Provide the [x, y] coordinate of the cell's center where the given text is located.  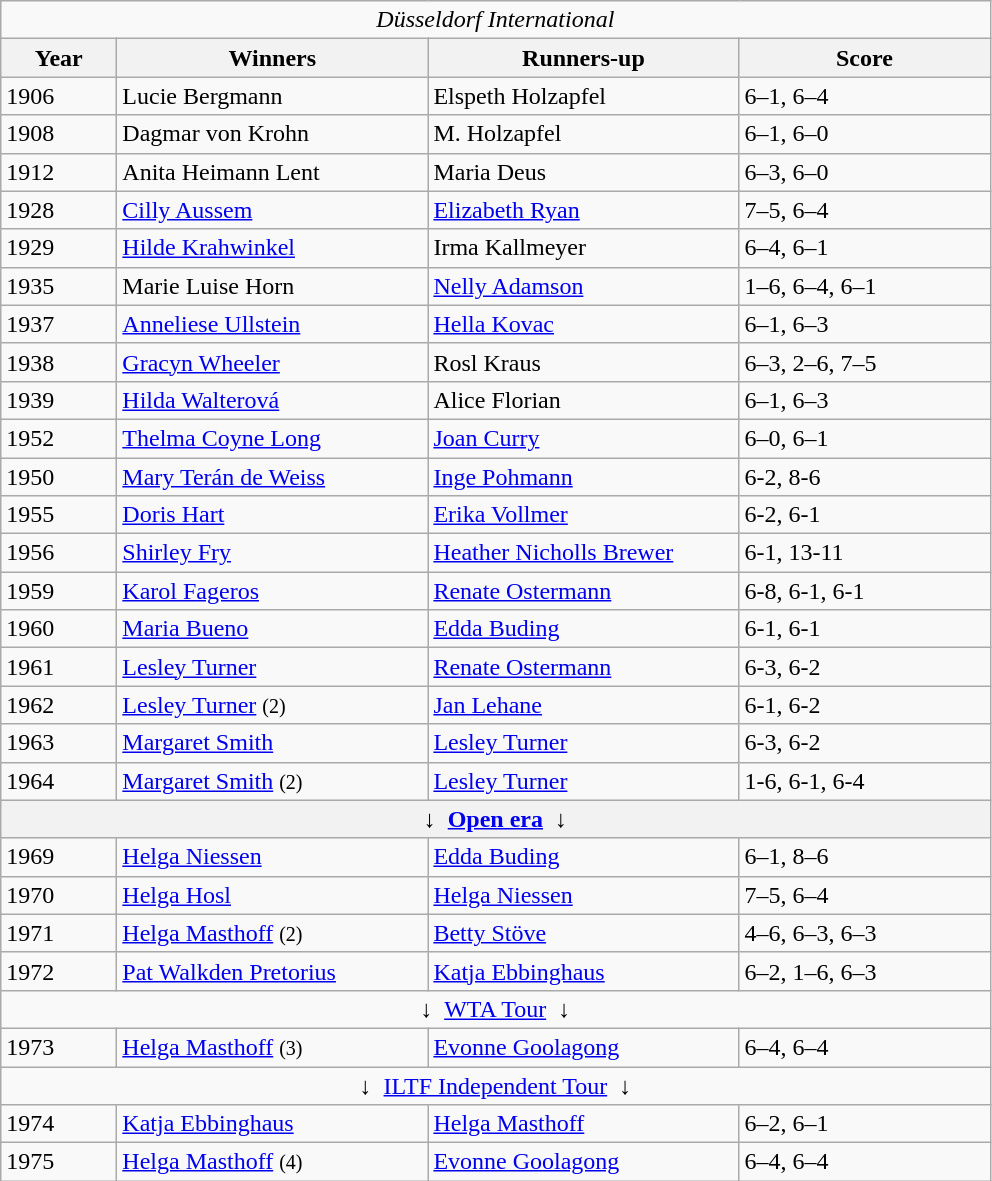
1969 [59, 857]
Winners [272, 58]
Doris Hart [272, 515]
↓ ILTF Independent Tour ↓ [496, 1085]
Hilda Walterová [272, 400]
1956 [59, 553]
Margaret Smith (2) [272, 781]
Betty Stöve [584, 933]
1971 [59, 933]
1906 [59, 96]
Erika Vollmer [584, 515]
Cilly Aussem [272, 210]
Score [864, 58]
1974 [59, 1124]
1972 [59, 971]
Hilde Krahwinkel [272, 248]
1970 [59, 895]
Maria Deus [584, 172]
1973 [59, 1047]
6-8, 6-1, 6-1 [864, 591]
1950 [59, 477]
1908 [59, 134]
6–1, 6–4 [864, 96]
Anneliese Ullstein [272, 324]
1952 [59, 438]
6-1, 6-1 [864, 629]
Helga Masthoff [584, 1124]
Karol Fageros [272, 591]
Hella Kovac [584, 324]
Lucie Bergmann [272, 96]
1–6, 6–4, 6–1 [864, 286]
6-2, 8-6 [864, 477]
Gracyn Wheeler [272, 362]
1955 [59, 515]
1963 [59, 743]
6–2, 1–6, 6–3 [864, 971]
Düsseldorf International [496, 20]
Elizabeth Ryan [584, 210]
Elspeth Holzapfel [584, 96]
1962 [59, 705]
1935 [59, 286]
Irma Kallmeyer [584, 248]
1912 [59, 172]
1-6, 6-1, 6-4 [864, 781]
1960 [59, 629]
Maria Bueno [272, 629]
↓ WTA Tour ↓ [496, 1009]
Nelly Adamson [584, 286]
6-2, 6-1 [864, 515]
Inge Pohmann [584, 477]
6–1, 6–0 [864, 134]
Mary Terán de Weiss [272, 477]
Anita Heimann Lent [272, 172]
6–3, 2–6, 7–5 [864, 362]
Heather Nicholls Brewer [584, 553]
1964 [59, 781]
Alice Florian [584, 400]
M. Holzapfel [584, 134]
6–1, 8–6 [864, 857]
Thelma Coyne Long [272, 438]
1937 [59, 324]
Shirley Fry [272, 553]
Runners-up [584, 58]
6-1, 13-11 [864, 553]
Helga Masthoff (4) [272, 1162]
Margaret Smith [272, 743]
Lesley Turner (2) [272, 705]
Marie Luise Horn [272, 286]
Pat Walkden Pretorius [272, 971]
Helga Masthoff (3) [272, 1047]
6-1, 6-2 [864, 705]
6–2, 6–1 [864, 1124]
Rosl Kraus [584, 362]
1959 [59, 591]
1938 [59, 362]
Helga Hosl [272, 895]
1929 [59, 248]
Year [59, 58]
6–3, 6–0 [864, 172]
1939 [59, 400]
Joan Curry [584, 438]
Jan Lehane [584, 705]
Helga Masthoff (2) [272, 933]
1961 [59, 667]
Dagmar von Krohn [272, 134]
4–6, 6–3, 6–3 [864, 933]
1975 [59, 1162]
6–0, 6–1 [864, 438]
6–4, 6–1 [864, 248]
1928 [59, 210]
↓ Open era ↓ [496, 819]
